Find where the given text appears and provide that cell's center as (X, Y) coordinate. 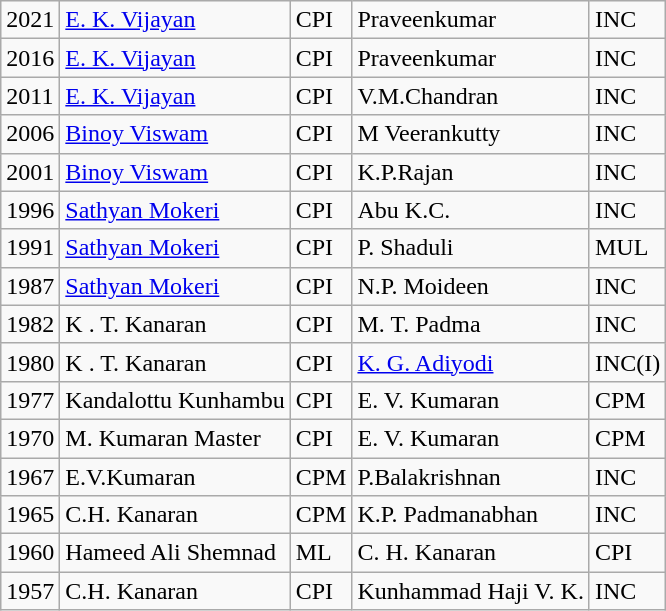
1987 (30, 286)
K.P.Rajan (470, 172)
1980 (30, 362)
2016 (30, 58)
1965 (30, 515)
N.P. Moideen (470, 286)
ML (321, 553)
1996 (30, 210)
2011 (30, 96)
1991 (30, 248)
Abu K.C. (470, 210)
1967 (30, 477)
1970 (30, 438)
INC(I) (627, 362)
P.Balakrishnan (470, 477)
2006 (30, 134)
1982 (30, 324)
1960 (30, 553)
Kunhammad Haji V. K. (470, 591)
K. G. Adiyodi (470, 362)
E.V.Kumaran (175, 477)
K.P. Padmanabhan (470, 515)
M Veerankutty (470, 134)
1957 (30, 591)
MUL (627, 248)
Hameed Ali Shemnad (175, 553)
1977 (30, 400)
M. T. Padma (470, 324)
P. Shaduli (470, 248)
V.M.Chandran (470, 96)
Kandalottu Kunhambu (175, 400)
2001 (30, 172)
C. H. Kanaran (470, 553)
2021 (30, 20)
M. Kumaran Master (175, 438)
